Return the (X, Y) coordinate for the center point of the cell that contains the specified text.  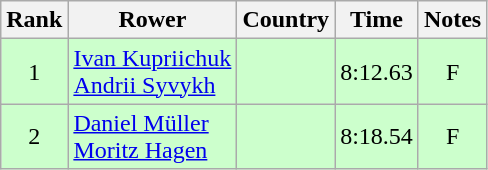
Notes (452, 20)
2 (34, 136)
Daniel MüllerMoritz Hagen (152, 136)
Ivan KupriichukAndrii Syvykh (152, 72)
Rank (34, 20)
1 (34, 72)
Time (377, 20)
8:12.63 (377, 72)
8:18.54 (377, 136)
Rower (152, 20)
Country (286, 20)
